Pinpoint the cell where the given text exists, returning its [X, Y] midpoint coordinate. 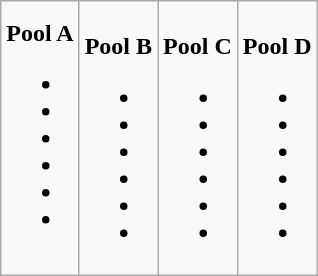
Pool C [198, 138]
Pool A [40, 138]
Pool B [118, 138]
Pool D [277, 138]
